Locate the cell with the specified text and output its (x, y) center coordinate. 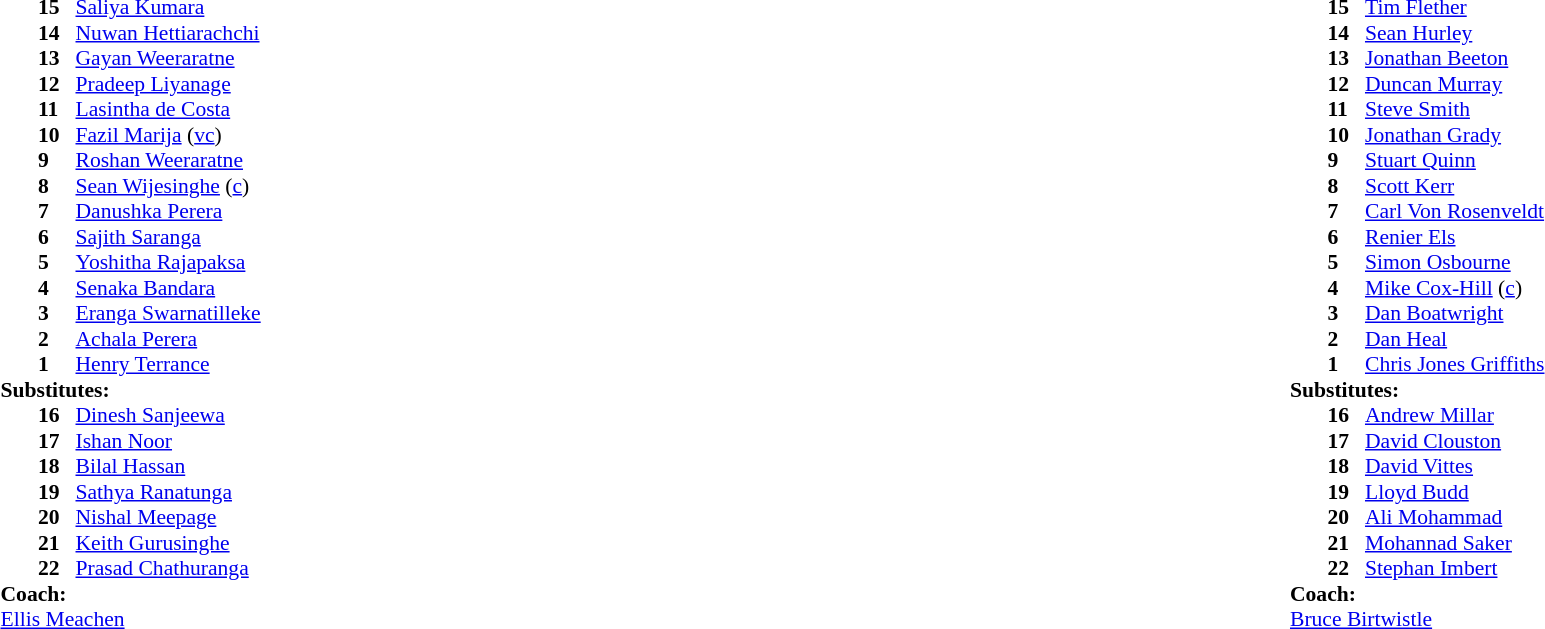
Roshan Weeraratne (168, 161)
Keith Gurusinghe (168, 543)
Mohannad Saker (1455, 543)
Scott Kerr (1455, 186)
Yoshitha Rajapaksa (168, 263)
Steve Smith (1455, 109)
David Vittes (1455, 467)
Duncan Murray (1455, 84)
Henry Terrance (168, 365)
Dan Heal (1455, 339)
David Clouston (1455, 441)
Sean Hurley (1455, 33)
Andrew Millar (1455, 415)
Senaka Bandara (168, 288)
Chris Jones Griffiths (1455, 365)
Dinesh Sanjeewa (168, 415)
Sean Wijesinghe (c) (168, 186)
Ali Mohammad (1455, 517)
Simon Osbourne (1455, 263)
Nuwan Hettiarachchi (168, 33)
Eranga Swarnatilleke (168, 313)
Prasad Chathuranga (168, 569)
Lloyd Budd (1455, 492)
Jonathan Grady (1455, 135)
Bilal Hassan (168, 467)
Lasintha de Costa (168, 109)
Gayan Weeraratne (168, 59)
Jonathan Beeton (1455, 59)
Renier Els (1455, 237)
Ishan Noor (168, 441)
Danushka Perera (168, 211)
Mike Cox-Hill (c) (1455, 288)
Fazil Marija (vc) (168, 135)
Dan Boatwright (1455, 313)
Sajith Saranga (168, 237)
Sathya Ranatunga (168, 492)
Nishal Meepage (168, 517)
Carl Von Rosenveldt (1455, 211)
Stephan Imbert (1455, 569)
Stuart Quinn (1455, 161)
Pradeep Liyanage (168, 84)
Achala Perera (168, 339)
